Find where the given text appears and provide that cell's center as (x, y) coordinate. 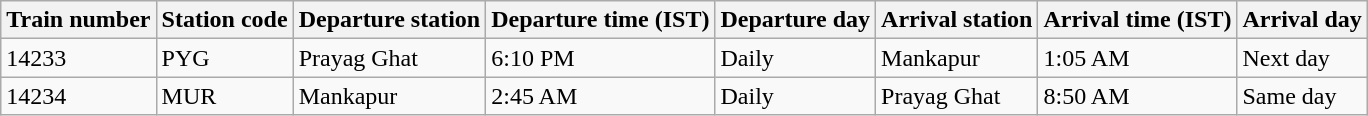
MUR (224, 96)
PYG (224, 58)
6:10 PM (600, 58)
Departure station (390, 20)
8:50 AM (1138, 96)
Arrival station (957, 20)
Train number (78, 20)
Arrival day (1302, 20)
Station code (224, 20)
Next day (1302, 58)
Arrival time (IST) (1138, 20)
1:05 AM (1138, 58)
Departure day (796, 20)
14233 (78, 58)
Same day (1302, 96)
2:45 AM (600, 96)
Departure time (IST) (600, 20)
14234 (78, 96)
